Return (X, Y) of the center of cell containing provided text 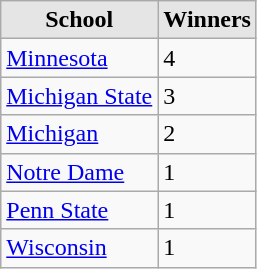
Wisconsin (80, 248)
2 (208, 134)
Michigan (80, 134)
4 (208, 58)
Minnesota (80, 58)
School (80, 20)
Penn State (80, 210)
Michigan State (80, 96)
Notre Dame (80, 172)
Winners (208, 20)
3 (208, 96)
